Capture the cell that displays the provided text and extract its [X, Y] central coordinate. 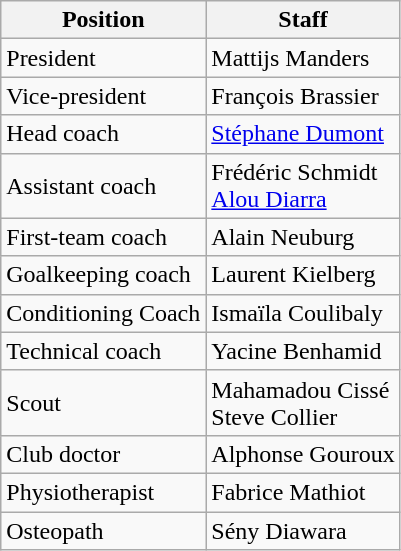
Club doctor [104, 454]
Goalkeeping coach [104, 275]
Sény Diawara [303, 531]
Stéphane Dumont [303, 134]
Alain Neuburg [303, 237]
Staff [303, 20]
Conditioning Coach [104, 313]
Mahamadou Cissé Steve Collier [303, 402]
Head coach [104, 134]
Position [104, 20]
Laurent Kielberg [303, 275]
Ismaïla Coulibaly [303, 313]
First-team coach [104, 237]
Fabrice Mathiot [303, 492]
Yacine Benhamid [303, 351]
Scout [104, 402]
Technical coach [104, 351]
President [104, 58]
Assistant coach [104, 186]
François Brassier [303, 96]
Frédéric Schmidt Alou Diarra [303, 186]
Vice-president [104, 96]
Alphonse Gouroux [303, 454]
Mattijs Manders [303, 58]
Physiotherapist [104, 492]
Osteopath [104, 531]
